Return the [x, y] coordinate for the center point of the cell that contains the specified text.  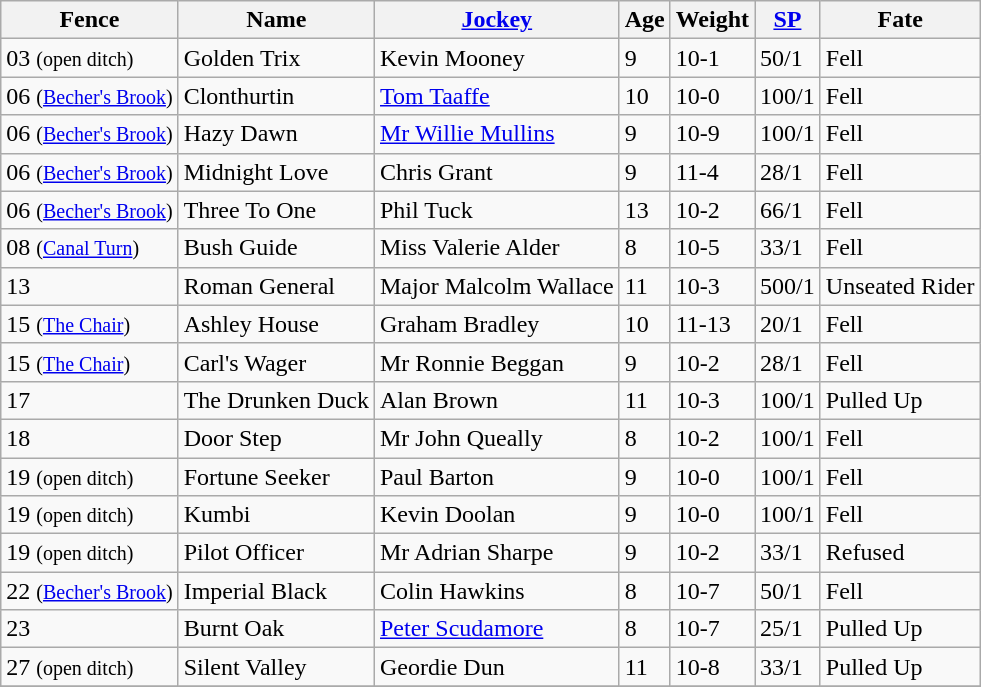
Mr Adrian Sharpe [496, 553]
08 (Canal Turn) [90, 248]
11-13 [712, 324]
Burnt Oak [276, 629]
Hazy Dawn [276, 134]
17 [90, 400]
The Drunken Duck [276, 400]
Geordie Dun [496, 667]
Three To One [276, 210]
Peter Scudamore [496, 629]
Door Step [276, 438]
Pilot Officer [276, 553]
23 [90, 629]
Silent Valley [276, 667]
Ashley House [276, 324]
Major Malcolm Wallace [496, 286]
11-4 [712, 172]
Golden Trix [276, 58]
18 [90, 438]
Kevin Mooney [496, 58]
Fate [900, 20]
Colin Hawkins [496, 591]
Imperial Black [276, 591]
10-9 [712, 134]
Tom Taaffe [496, 96]
Age [644, 20]
Weight [712, 20]
Chris Grant [496, 172]
25/1 [788, 629]
Alan Brown [496, 400]
Roman General [276, 286]
Fortune Seeker [276, 477]
Miss Valerie Alder [496, 248]
Mr Willie Mullins [496, 134]
10-8 [712, 667]
Name [276, 20]
10-1 [712, 58]
500/1 [788, 286]
Phil Tuck [496, 210]
10-5 [712, 248]
27 (open ditch) [90, 667]
03 (open ditch) [90, 58]
Carl's Wager [276, 362]
Fence [90, 20]
Kevin Doolan [496, 515]
Paul Barton [496, 477]
SP [788, 20]
Unseated Rider [900, 286]
Bush Guide [276, 248]
66/1 [788, 210]
20/1 [788, 324]
Jockey [496, 20]
Clonthurtin [276, 96]
Mr Ronnie Beggan [496, 362]
Refused [900, 553]
Kumbi [276, 515]
22 (Becher's Brook) [90, 591]
Mr John Queally [496, 438]
Graham Bradley [496, 324]
Midnight Love [276, 172]
